Identify which cell holds the provided text, then report its (X, Y) central coordinate. 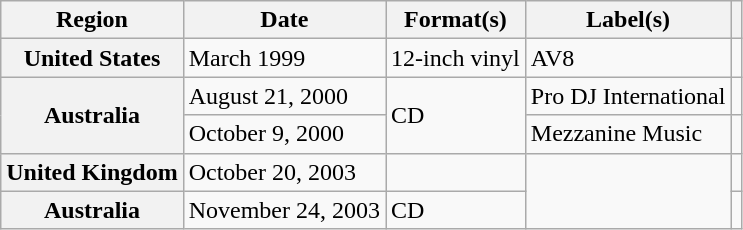
March 1999 (284, 58)
United States (92, 58)
October 9, 2000 (284, 134)
November 24, 2003 (284, 210)
August 21, 2000 (284, 96)
Format(s) (456, 20)
Pro DJ International (628, 96)
Date (284, 20)
United Kingdom (92, 172)
October 20, 2003 (284, 172)
Label(s) (628, 20)
AV8 (628, 58)
12-inch vinyl (456, 58)
Region (92, 20)
Mezzanine Music (628, 134)
